Find where the given text appears and provide that cell's center as (x, y) coordinate. 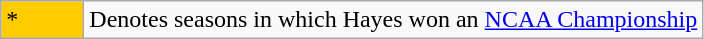
* (42, 20)
Denotes seasons in which Hayes won an NCAA Championship (394, 20)
